Provide the (X, Y) coordinate of the cell's center where the given text is located.  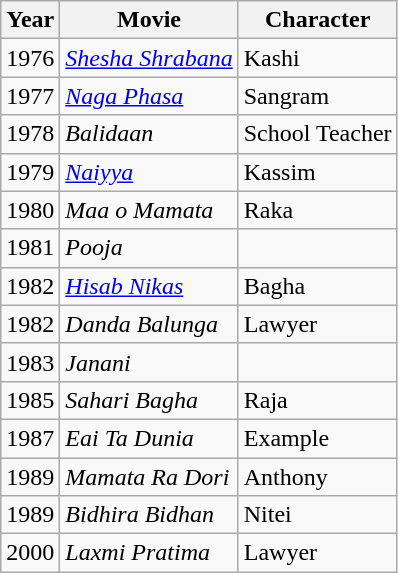
1977 (30, 96)
Anthony (318, 477)
Shesha Shrabana (149, 58)
Year (30, 20)
Eai Ta Dunia (149, 438)
1979 (30, 172)
Movie (149, 20)
1980 (30, 210)
Bagha (318, 286)
Mamata Ra Dori (149, 477)
2000 (30, 553)
Danda Balunga (149, 324)
Balidaan (149, 134)
1985 (30, 400)
Kashi (318, 58)
Kassim (318, 172)
Raja (318, 400)
Laxmi Pratima (149, 553)
Naga Phasa (149, 96)
1976 (30, 58)
1983 (30, 362)
Nitei (318, 515)
1978 (30, 134)
Sangram (318, 96)
Raka (318, 210)
Naiyya (149, 172)
Janani (149, 362)
Example (318, 438)
1981 (30, 248)
Character (318, 20)
Bidhira Bidhan (149, 515)
Pooja (149, 248)
School Teacher (318, 134)
Hisab Nikas (149, 286)
1987 (30, 438)
Sahari Bagha (149, 400)
Maa o Mamata (149, 210)
